Provide the (x, y) coordinate of the cell's center where the given text is located.  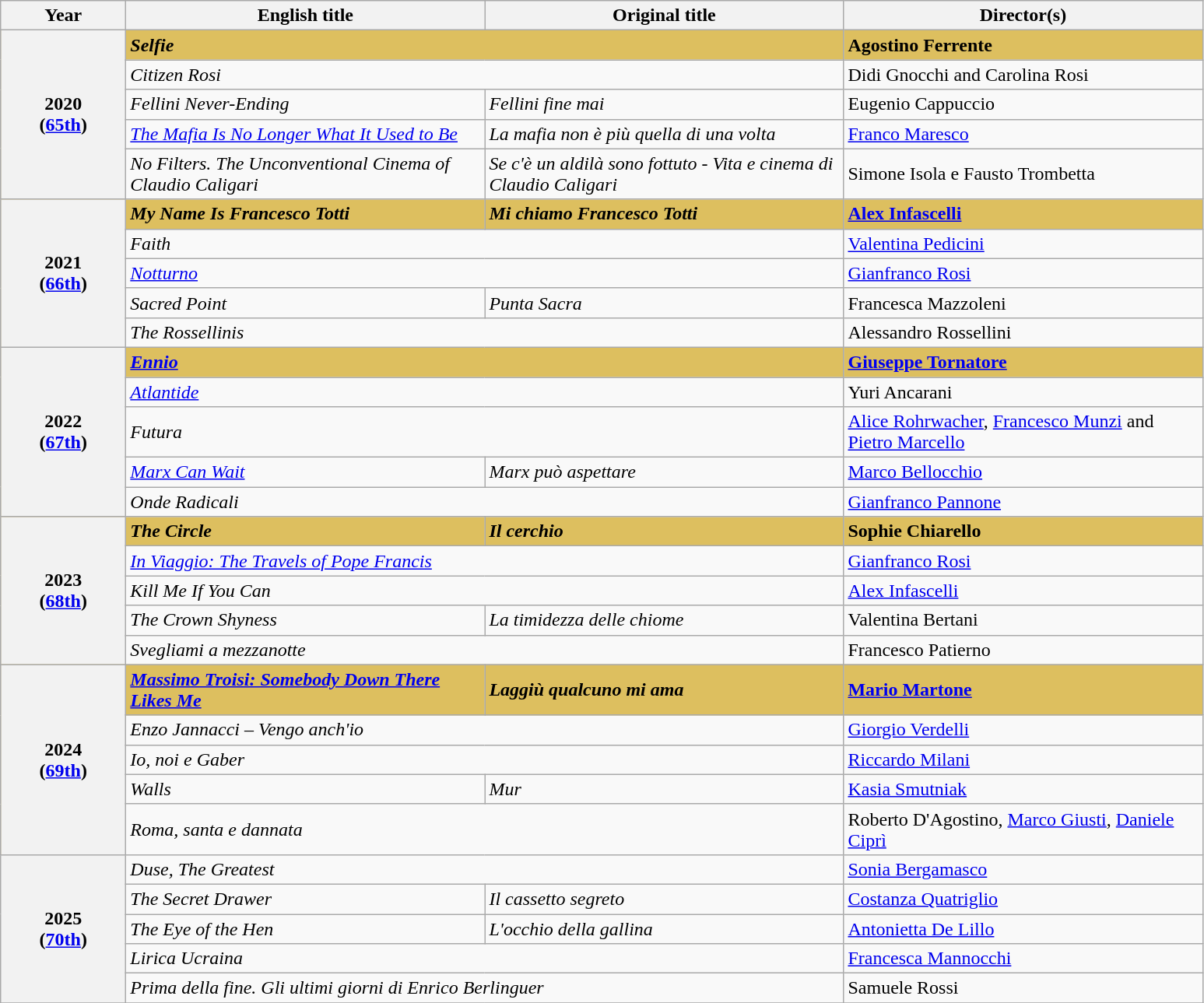
Mur (665, 789)
Samuele Rossi (1023, 988)
Yuri Ancarani (1023, 391)
Notturno (485, 273)
Lirica Ucraina (485, 959)
Agostino Ferrente (1023, 45)
The Rossellinis (485, 332)
My Name Is Francesco Totti (305, 214)
Giorgio Verdelli (1023, 730)
2023(68th) (64, 591)
Antonietta De Lillo (1023, 928)
Marx Can Wait (305, 472)
Io, noi e Gaber (485, 759)
English title (305, 16)
Year (64, 16)
Director(s) (1023, 16)
Francesco Patierno (1023, 650)
Valentina Pedicini (1023, 244)
L'occhio della gallina (665, 928)
Selfie (485, 45)
Sacred Point (305, 303)
The Crown Shyness (305, 620)
Prima della fine. Gli ultimi giorni di Enrico Berlinguer (485, 988)
Franco Maresco (1023, 134)
Alice Rohrwacher, Francesco Munzi and Pietro Marcello (1023, 433)
The Secret Drawer (305, 899)
Il cassetto segreto (665, 899)
Walls (305, 789)
Ennio (485, 362)
La mafia non è più quella di una volta (665, 134)
Simone Isola e Fausto Trombetta (1023, 174)
Marx può aspettare (665, 472)
2025(70th) (64, 928)
Faith (485, 244)
Original title (665, 16)
Costanza Quatriglio (1023, 899)
Didi Gnocchi and Carolina Rosi (1023, 75)
Atlantide (485, 391)
Eugenio Cappuccio (1023, 104)
Massimo Troisi: Somebody Down There Likes Me (305, 689)
Gianfranco Pannone (1023, 502)
Valentina Bertani (1023, 620)
Punta Sacra (665, 303)
Il cerchio (665, 531)
2021(66th) (64, 273)
Citizen Rosi (485, 75)
Futura (485, 433)
Kill Me If You Can (485, 591)
2022(67th) (64, 431)
No Filters. The Unconventional Cinema of Claudio Caligari (305, 174)
La timidezza delle chiome (665, 620)
Sophie Chiarello (1023, 531)
Francesca Mannocchi (1023, 959)
Francesca Mazzoleni (1023, 303)
2020(65th) (64, 115)
Mario Martone (1023, 689)
Giuseppe Tornatore (1023, 362)
Svegliami a mezzanotte (485, 650)
Sonia Bergamasco (1023, 869)
In Viaggio: The Travels of Pope Francis (485, 561)
Alessandro Rossellini (1023, 332)
Roma, santa e dannata (485, 829)
Roberto D'Agostino, Marco Giusti, Daniele Ciprì (1023, 829)
Onde Radicali (485, 502)
Marco Bellocchio (1023, 472)
Enzo Jannacci – Vengo anch'io (485, 730)
Laggiù qualcuno mi ama (665, 689)
Se c'è un aldilà sono fottuto - Vita e cinema di Claudio Caligari (665, 174)
Fellini fine mai (665, 104)
Kasia Smutniak (1023, 789)
The Eye of the Hen (305, 928)
Duse, The Greatest (485, 869)
Mi chiamo Francesco Totti (665, 214)
Riccardo Milani (1023, 759)
The Circle (305, 531)
Fellini Never-Ending (305, 104)
2024(69th) (64, 759)
The Mafia Is No Longer What It Used to Be (305, 134)
